Pinpoint the cell where the given text exists, returning its (X, Y) midpoint coordinate. 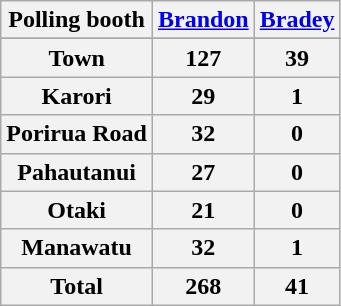
Town (77, 58)
268 (203, 286)
Pahautanui (77, 172)
Brandon (203, 20)
39 (297, 58)
Manawatu (77, 248)
Total (77, 286)
41 (297, 286)
Polling booth (77, 20)
Porirua Road (77, 134)
Otaki (77, 210)
127 (203, 58)
21 (203, 210)
Karori (77, 96)
Bradey (297, 20)
27 (203, 172)
29 (203, 96)
